Provide the [x, y] coordinate of the cell's center where the given text is located.  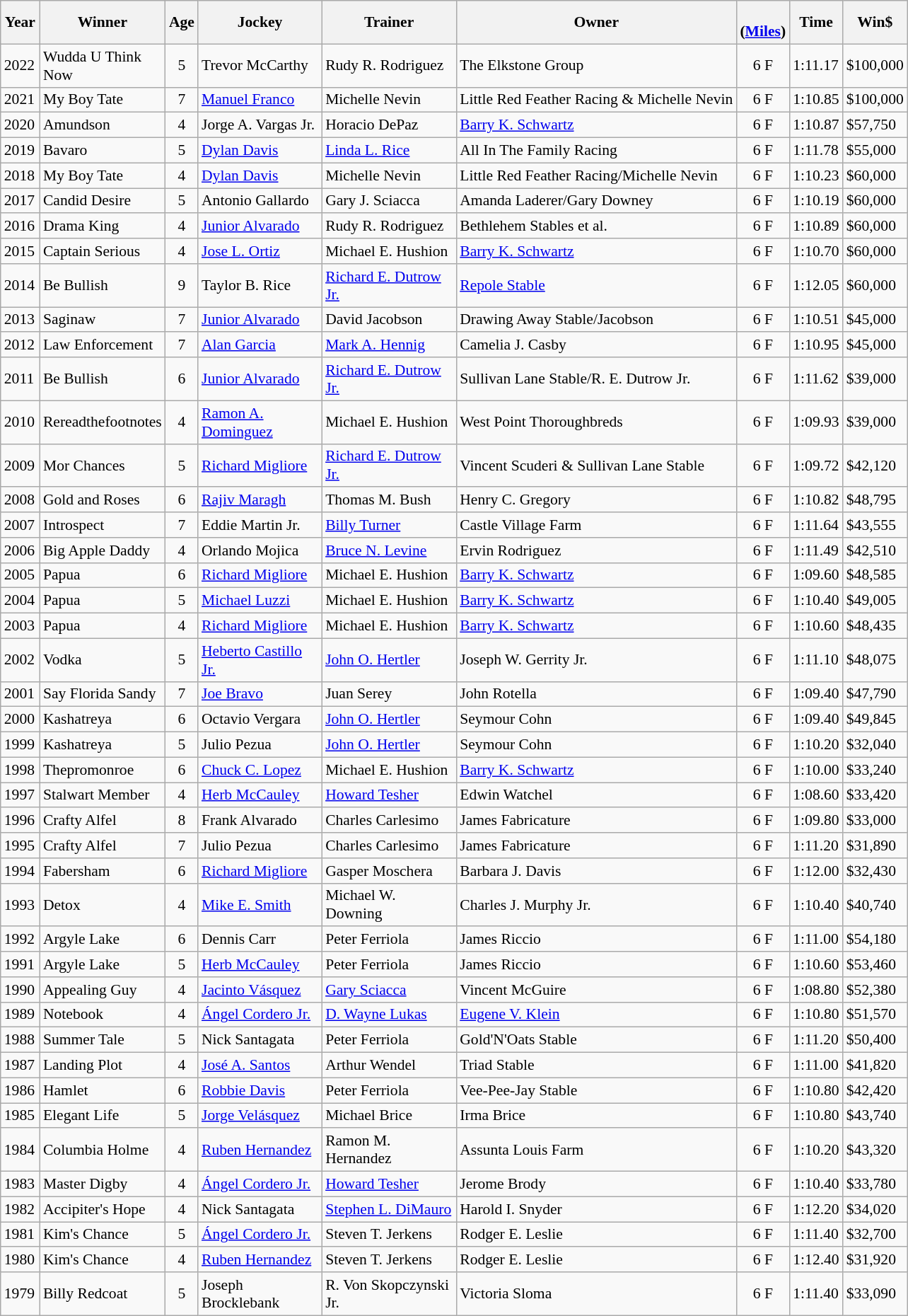
1980 [20, 1260]
Jorge Velásquez [260, 1116]
Master Digby [103, 1184]
1993 [20, 904]
Arthur Wendel [389, 1066]
$33,240 [875, 770]
Orlando Mojica [260, 550]
2012 [20, 345]
Juan Serey [389, 694]
1982 [20, 1209]
Barbara J. Davis [596, 871]
Rereadthefootnotes [103, 422]
R. Von Skopczynski Jr. [389, 1293]
Sullivan Lane Stable/R. E. Dutrow Jr. [596, 379]
$42,420 [875, 1090]
1:11.17 [816, 65]
1984 [20, 1150]
Amanda Laderer/Gary Downey [596, 201]
Stalwart Member [103, 795]
Harold I. Snyder [596, 1209]
2011 [20, 379]
Little Red Feather Racing/Michelle Nevin [596, 175]
8 [182, 821]
1997 [20, 795]
$50,400 [875, 1040]
Gold'N'Oats Stable [596, 1040]
1985 [20, 1116]
1983 [20, 1184]
1:10.95 [816, 345]
1:10.70 [816, 251]
Summer Tale [103, 1040]
2001 [20, 694]
Ervin Rodriguez [596, 550]
Bruce N. Levine [389, 550]
Say Florida Sandy [103, 694]
Landing Plot [103, 1066]
1:10.00 [816, 770]
Michael Brice [389, 1116]
2013 [20, 320]
$31,890 [875, 845]
Stephen L. DiMauro [389, 1209]
Vee-Pee-Jay Stable [596, 1090]
Chuck C. Lopez [260, 770]
1:10.89 [816, 226]
1:11.78 [816, 151]
$57,750 [875, 125]
$48,435 [875, 626]
Dennis Carr [260, 940]
Antonio Gallardo [260, 201]
$47,790 [875, 694]
Assunta Louis Farm [596, 1150]
West Point Thoroughbreds [596, 422]
Jorge A. Vargas Jr. [260, 125]
Robbie Davis [260, 1090]
1:10.23 [816, 175]
1989 [20, 1015]
1:10.19 [816, 201]
1999 [20, 745]
Octavio Vergara [260, 720]
Triad Stable [596, 1066]
Camelia J. Casby [596, 345]
2007 [20, 525]
Fabersham [103, 871]
Jerome Brody [596, 1184]
1990 [20, 990]
Jose L. Ortiz [260, 251]
$43,740 [875, 1116]
The Elkstone Group [596, 65]
Trainer [389, 23]
Thepromonroe [103, 770]
$48,075 [875, 659]
1992 [20, 940]
1994 [20, 871]
Drama King [103, 226]
Saginaw [103, 320]
1991 [20, 964]
1:09.60 [816, 575]
2018 [20, 175]
Little Red Feather Racing & Michelle Nevin [596, 100]
Owner [596, 23]
2014 [20, 286]
1:11.62 [816, 379]
Law Enforcement [103, 345]
Elegant Life [103, 1116]
José A. Santos [260, 1066]
$43,555 [875, 525]
Irma Brice [596, 1116]
Manuel Franco [260, 100]
1979 [20, 1293]
Billy Redcoat [103, 1293]
Jacinto Vásquez [260, 990]
1987 [20, 1066]
Edwin Watchel [596, 795]
1995 [20, 845]
Introspect [103, 525]
1:09.93 [816, 422]
2016 [20, 226]
Alan Garcia [260, 345]
Linda L. Rice [389, 151]
John Rotella [596, 694]
Rajiv Maragh [260, 500]
$41,820 [875, 1066]
Joseph Brocklebank [260, 1293]
1:11.49 [816, 550]
$32,700 [875, 1235]
2017 [20, 201]
2015 [20, 251]
1:09.72 [816, 466]
2009 [20, 466]
2004 [20, 601]
Horacio DePaz [389, 125]
Taylor B. Rice [260, 286]
Bavaro [103, 151]
Vincent Scuderi & Sullivan Lane Stable [596, 466]
$32,430 [875, 871]
1:11.10 [816, 659]
Gasper Moschera [389, 871]
Bethlehem Stables et al. [596, 226]
1:10.85 [816, 100]
Vodka [103, 659]
1:09.80 [816, 821]
1998 [20, 770]
$33,420 [875, 795]
Hamlet [103, 1090]
2002 [20, 659]
Thomas M. Bush [389, 500]
$49,845 [875, 720]
Captain Serious [103, 251]
Amundson [103, 125]
$40,740 [875, 904]
Michael W. Downing [389, 904]
2020 [20, 125]
2006 [20, 550]
2019 [20, 151]
Notebook [103, 1015]
Heberto Castillo Jr. [260, 659]
Joe Bravo [260, 694]
Eugene V. Klein [596, 1015]
Ramon A. Dominguez [260, 422]
Mor Chances [103, 466]
2021 [20, 100]
1:12.00 [816, 871]
Gary Sciacca [389, 990]
Big Apple Daddy [103, 550]
Trevor McCarthy [260, 65]
$51,570 [875, 1015]
(Miles) [762, 23]
Age [182, 23]
David Jacobson [389, 320]
$42,510 [875, 550]
1996 [20, 821]
Mark A. Hennig [389, 345]
1:12.05 [816, 286]
Jockey [260, 23]
Charles J. Murphy Jr. [596, 904]
1:10.87 [816, 125]
$43,320 [875, 1150]
Time [816, 23]
$55,000 [875, 151]
1986 [20, 1090]
Mike E. Smith [260, 904]
$42,120 [875, 466]
Billy Turner [389, 525]
$33,000 [875, 821]
Drawing Away Stable/Jacobson [596, 320]
1:12.40 [816, 1260]
$33,090 [875, 1293]
Michael Luzzi [260, 601]
Repole Stable [596, 286]
Year [20, 23]
Win$ [875, 23]
Victoria Sloma [596, 1293]
Gary J. Sciacca [389, 201]
1:08.80 [816, 990]
Wudda U Think Now [103, 65]
$52,380 [875, 990]
2005 [20, 575]
$48,585 [875, 575]
Eddie Martin Jr. [260, 525]
Appealing Guy [103, 990]
2010 [20, 422]
1:10.51 [816, 320]
Frank Alvarado [260, 821]
All In The Family Racing [596, 151]
$33,780 [875, 1184]
Vincent McGuire [596, 990]
9 [182, 286]
1981 [20, 1235]
Winner [103, 23]
1:11.64 [816, 525]
$49,005 [875, 601]
Columbia Holme [103, 1150]
1988 [20, 1040]
$48,795 [875, 500]
$53,460 [875, 964]
Castle Village Farm [596, 525]
$31,920 [875, 1260]
Detox [103, 904]
Candid Desire [103, 201]
Henry C. Gregory [596, 500]
2008 [20, 500]
Gold and Roses [103, 500]
$54,180 [875, 940]
$34,020 [875, 1209]
1:08.60 [816, 795]
Accipiter's Hope [103, 1209]
Ramon M. Hernandez [389, 1150]
2022 [20, 65]
Joseph W. Gerrity Jr. [596, 659]
1:12.20 [816, 1209]
2000 [20, 720]
1:10.82 [816, 500]
2003 [20, 626]
$32,040 [875, 745]
D. Wayne Lukas [389, 1015]
